Extract the [x, y] coordinate from the center of the cell holding the provided text.  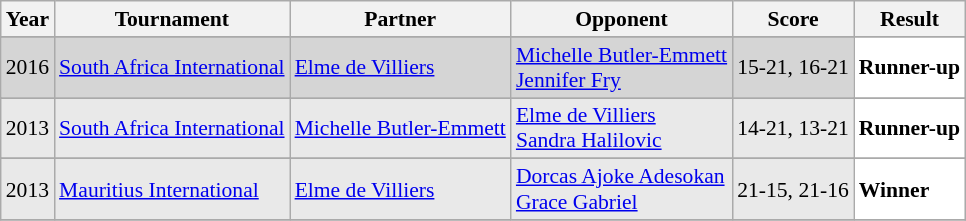
15-21, 16-21 [793, 68]
2016 [28, 68]
Tournament [172, 19]
Dorcas Ajoke Adesokan Grace Gabriel [622, 190]
Opponent [622, 19]
Year [28, 19]
14-21, 13-21 [793, 128]
Elme de Villiers Sandra Halilovic [622, 128]
21-15, 21-16 [793, 190]
Mauritius International [172, 190]
Michelle Butler-Emmett Jennifer Fry [622, 68]
Michelle Butler-Emmett [400, 128]
Partner [400, 19]
Result [910, 19]
Score [793, 19]
Winner [910, 190]
